Return the (x, y) coordinate for the center point of the cell that contains the specified text.  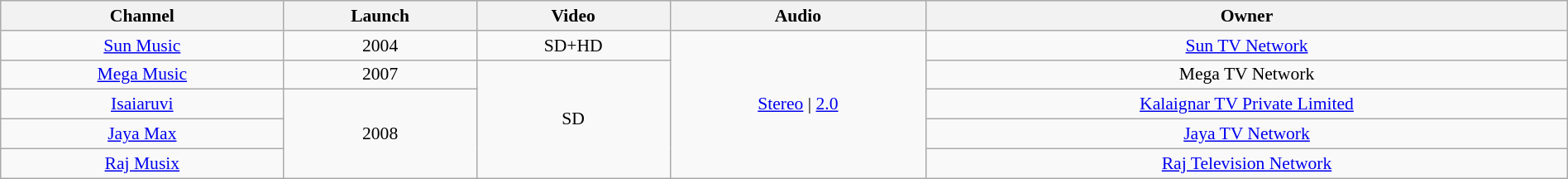
Audio (798, 16)
2004 (380, 46)
Owner (1247, 16)
Sun TV Network (1247, 46)
SD+HD (573, 46)
Sun Music (142, 46)
Mega TV Network (1247, 75)
Launch (380, 16)
SD (573, 119)
2008 (380, 134)
Mega Music (142, 75)
2007 (380, 75)
Video (573, 16)
Raj Musix (142, 163)
Jaya TV Network (1247, 134)
Raj Television Network (1247, 163)
Channel (142, 16)
Kalaignar TV Private Limited (1247, 104)
Stereo | 2.0 (798, 104)
Isaiaruvi (142, 104)
Jaya Max (142, 134)
